Determine the [X, Y] coordinate at the center of the cell enclosing the given text.  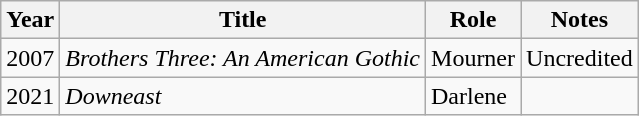
Mourner [474, 58]
Role [474, 20]
Darlene [474, 96]
Downeast [243, 96]
Brothers Three: An American Gothic [243, 58]
Title [243, 20]
Notes [580, 20]
Uncredited [580, 58]
2021 [30, 96]
2007 [30, 58]
Year [30, 20]
